Identify which cell holds the provided text, then report its (x, y) central coordinate. 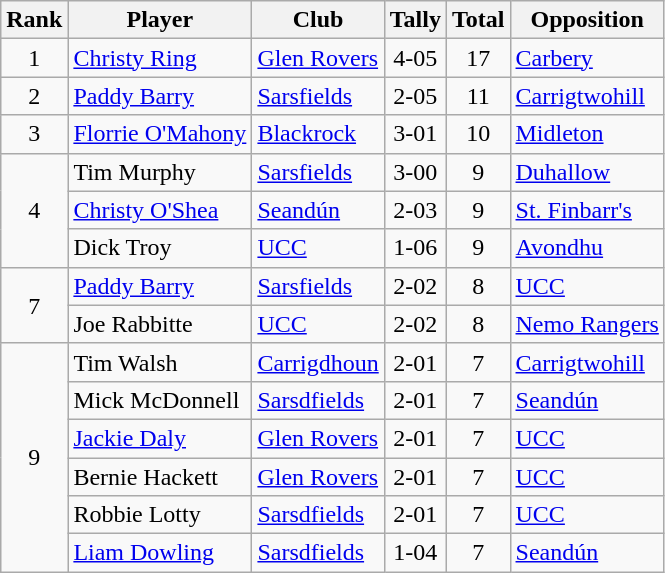
Carrigdhoun (318, 362)
Duhallow (587, 172)
Christy O'Shea (160, 210)
Club (318, 20)
Tim Walsh (160, 362)
4-05 (415, 58)
3-01 (415, 134)
Tim Murphy (160, 172)
Jackie Daly (160, 438)
Christy Ring (160, 58)
St. Finbarr's (587, 210)
Total (478, 20)
Dick Troy (160, 248)
Florrie O'Mahony (160, 134)
Liam Dowling (160, 553)
Blackrock (318, 134)
3-00 (415, 172)
11 (478, 96)
Tally (415, 20)
Rank (34, 20)
2 (34, 96)
10 (478, 134)
Joe Rabbitte (160, 324)
Midleton (587, 134)
Robbie Lotty (160, 515)
1-06 (415, 248)
17 (478, 58)
4 (34, 210)
Mick McDonnell (160, 400)
Bernie Hackett (160, 477)
1 (34, 58)
Opposition (587, 20)
Carbery (587, 58)
2-05 (415, 96)
1-04 (415, 553)
2-03 (415, 210)
Nemo Rangers (587, 324)
3 (34, 134)
Avondhu (587, 248)
Player (160, 20)
